Determine the (x, y) coordinate at the center of the cell enclosing the given text.  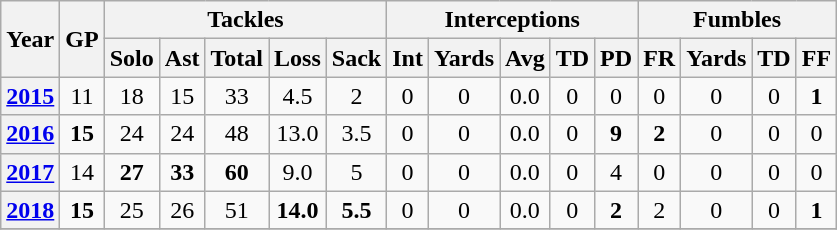
Fumbles (738, 20)
5.5 (356, 210)
Avg (526, 58)
Int (408, 58)
FF (816, 58)
Ast (182, 58)
2018 (30, 210)
14.0 (298, 210)
48 (237, 134)
3.5 (356, 134)
4 (616, 172)
5 (356, 172)
26 (182, 210)
60 (237, 172)
2015 (30, 96)
GP (82, 39)
Total (237, 58)
51 (237, 210)
13.0 (298, 134)
FR (660, 58)
11 (82, 96)
2016 (30, 134)
9.0 (298, 172)
9 (616, 134)
Tackles (246, 20)
Year (30, 39)
Interceptions (512, 20)
2017 (30, 172)
Loss (298, 58)
Solo (132, 58)
27 (132, 172)
14 (82, 172)
Sack (356, 58)
PD (616, 58)
18 (132, 96)
4.5 (298, 96)
25 (132, 210)
